Find where the given text appears and provide that cell's center as (X, Y) coordinate. 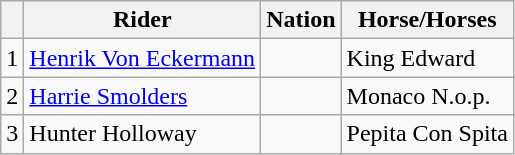
Horse/Horses (427, 20)
Monaco N.o.p. (427, 96)
3 (12, 134)
Pepita Con Spita (427, 134)
Hunter Holloway (142, 134)
Nation (301, 20)
Harrie Smolders (142, 96)
2 (12, 96)
Rider (142, 20)
Henrik Von Eckermann (142, 58)
King Edward (427, 58)
1 (12, 58)
